For the text-containing cell, return its midpoint in [X, Y] coordinate format. 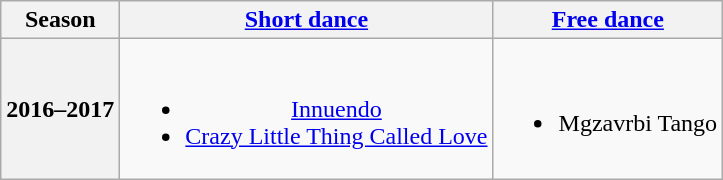
Mgzavrbi Tango [608, 109]
2016–2017 [60, 109]
Season [60, 20]
Innuendo Crazy Little Thing Called Love [306, 109]
Free dance [608, 20]
Short dance [306, 20]
